Identify which cell holds the provided text, then report its [x, y] central coordinate. 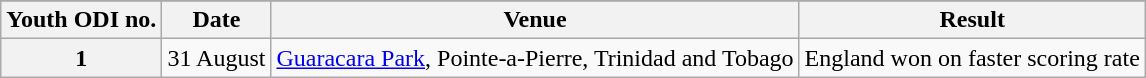
England won on faster scoring rate [972, 58]
Guaracara Park, Pointe-a-Pierre, Trinidad and Tobago [535, 58]
1 [82, 58]
Venue [535, 20]
31 August [216, 58]
Youth ODI no. [82, 20]
Date [216, 20]
Result [972, 20]
